For the text-containing cell, return its midpoint in (X, Y) coordinate format. 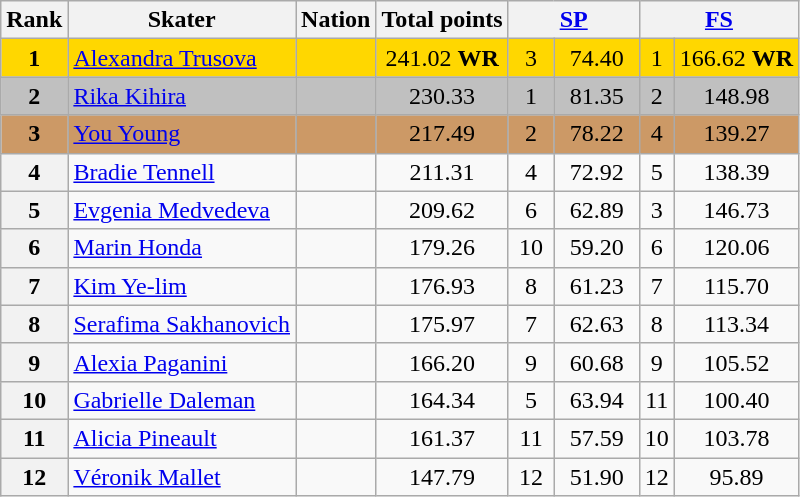
You Young (182, 134)
Evgenia Medvedeva (182, 210)
Skater (182, 20)
59.20 (596, 248)
Serafima Sakhanovich (182, 324)
Rika Kihira (182, 96)
63.94 (596, 400)
Marin Honda (182, 248)
230.33 (442, 96)
148.98 (736, 96)
57.59 (596, 438)
105.52 (736, 362)
61.23 (596, 286)
138.39 (736, 172)
62.63 (596, 324)
Rank (34, 20)
139.27 (736, 134)
51.90 (596, 477)
81.35 (596, 96)
Kim Ye-lim (182, 286)
209.62 (442, 210)
Alicia Pineault (182, 438)
164.34 (442, 400)
175.97 (442, 324)
Alexia Paganini (182, 362)
179.26 (442, 248)
176.93 (442, 286)
120.06 (736, 248)
Bradie Tennell (182, 172)
103.78 (736, 438)
166.20 (442, 362)
72.92 (596, 172)
Alexandra Trusova (182, 58)
Gabrielle Daleman (182, 400)
FS (718, 20)
100.40 (736, 400)
217.49 (442, 134)
166.62 WR (736, 58)
60.68 (596, 362)
Total points (442, 20)
146.73 (736, 210)
Nation (336, 20)
95.89 (736, 477)
211.31 (442, 172)
74.40 (596, 58)
113.34 (736, 324)
62.89 (596, 210)
161.37 (442, 438)
147.79 (442, 477)
SP (574, 20)
Véronik Mallet (182, 477)
241.02 WR (442, 58)
78.22 (596, 134)
115.70 (736, 286)
